Identify which cell holds the provided text, then report its (x, y) central coordinate. 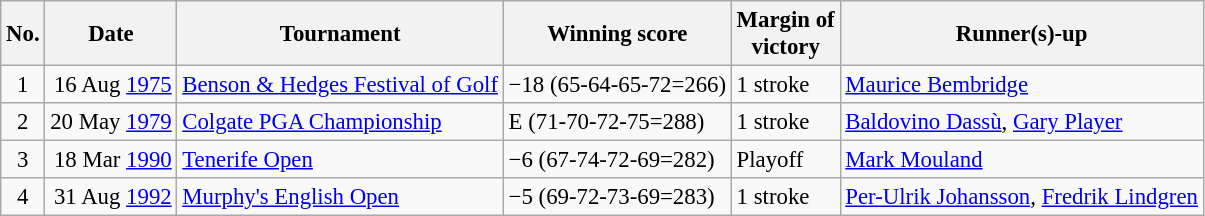
3 (23, 160)
Maurice Bembridge (1022, 85)
Margin ofvictory (786, 34)
20 May 1979 (111, 122)
E (71-70-72-75=288) (617, 122)
Tournament (340, 34)
−18 (65-64-65-72=266) (617, 85)
4 (23, 197)
18 Mar 1990 (111, 160)
Benson & Hedges Festival of Golf (340, 85)
Tenerife Open (340, 160)
Murphy's English Open (340, 197)
2 (23, 122)
1 (23, 85)
Runner(s)-up (1022, 34)
Winning score (617, 34)
Per-Ulrik Johansson, Fredrik Lindgren (1022, 197)
Playoff (786, 160)
−6 (67-74-72-69=282) (617, 160)
Baldovino Dassù, Gary Player (1022, 122)
31 Aug 1992 (111, 197)
−5 (69-72-73-69=283) (617, 197)
Mark Mouland (1022, 160)
Colgate PGA Championship (340, 122)
No. (23, 34)
Date (111, 34)
16 Aug 1975 (111, 85)
